Scan for the cell matching the given text and deliver its (X, Y) coordinate at center. 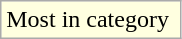
Most in category (91, 20)
